Return [X, Y] of the center of cell containing provided text 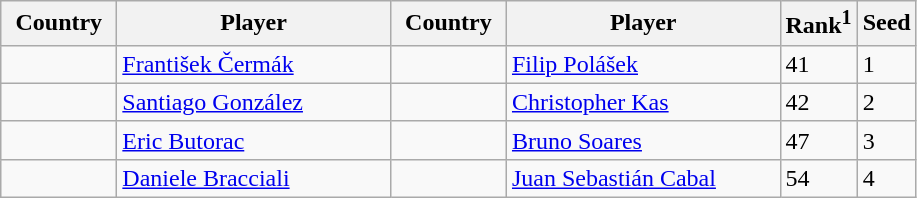
Santiago González [254, 102]
Eric Butorac [254, 140]
41 [818, 64]
47 [818, 140]
Rank1 [818, 24]
Daniele Bracciali [254, 178]
Filip Polášek [643, 64]
42 [818, 102]
Juan Sebastián Cabal [643, 178]
2 [886, 102]
Bruno Soares [643, 140]
František Čermák [254, 64]
3 [886, 140]
54 [818, 178]
Christopher Kas [643, 102]
Seed [886, 24]
4 [886, 178]
1 [886, 64]
